Return (X, Y) of the center of cell containing provided text 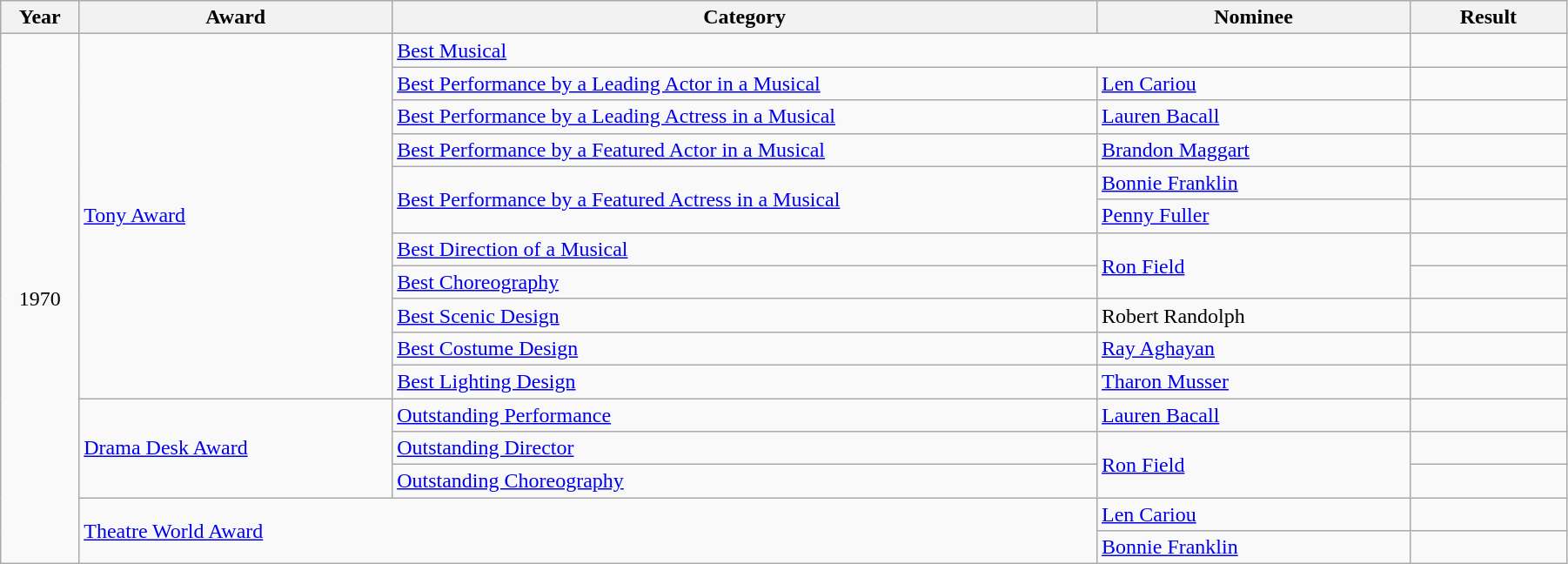
Theatre World Award (588, 531)
Best Choreography (745, 282)
Year (40, 17)
Best Lighting Design (745, 381)
Outstanding Performance (745, 415)
Tony Award (236, 216)
Best Performance by a Leading Actress in a Musical (745, 117)
Best Performance by a Leading Actor in a Musical (745, 84)
Result (1488, 17)
Nominee (1254, 17)
Robert Randolph (1254, 315)
Best Performance by a Featured Actor in a Musical (745, 150)
Outstanding Choreography (745, 481)
Penny Fuller (1254, 216)
Category (745, 17)
Brandon Maggart (1254, 150)
Best Musical (901, 50)
1970 (40, 299)
Drama Desk Award (236, 448)
Best Performance by a Featured Actress in a Musical (745, 199)
Best Direction of a Musical (745, 249)
Tharon Musser (1254, 381)
Best Costume Design (745, 348)
Award (236, 17)
Outstanding Director (745, 448)
Ray Aghayan (1254, 348)
Best Scenic Design (745, 315)
